Output the [X, Y] coordinate of the center of the cell containing the given text.  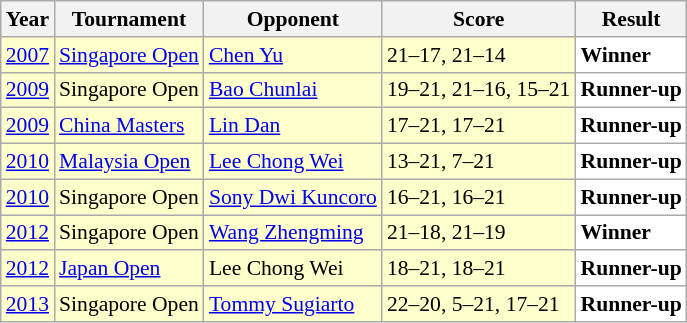
Tommy Sugiarto [293, 304]
17–21, 17–21 [479, 126]
Japan Open [129, 269]
16–21, 16–21 [479, 197]
Sony Dwi Kuncoro [293, 197]
China Masters [129, 126]
Score [479, 19]
21–18, 21–19 [479, 233]
Tournament [129, 19]
2007 [28, 55]
Chen Yu [293, 55]
Malaysia Open [129, 162]
Year [28, 19]
Lin Dan [293, 126]
18–21, 18–21 [479, 269]
Opponent [293, 19]
22–20, 5–21, 17–21 [479, 304]
Result [630, 19]
13–21, 7–21 [479, 162]
2013 [28, 304]
Bao Chunlai [293, 90]
21–17, 21–14 [479, 55]
19–21, 21–16, 15–21 [479, 90]
Wang Zhengming [293, 233]
